Extract the (X, Y) coordinate from the center of the cell holding the provided text.  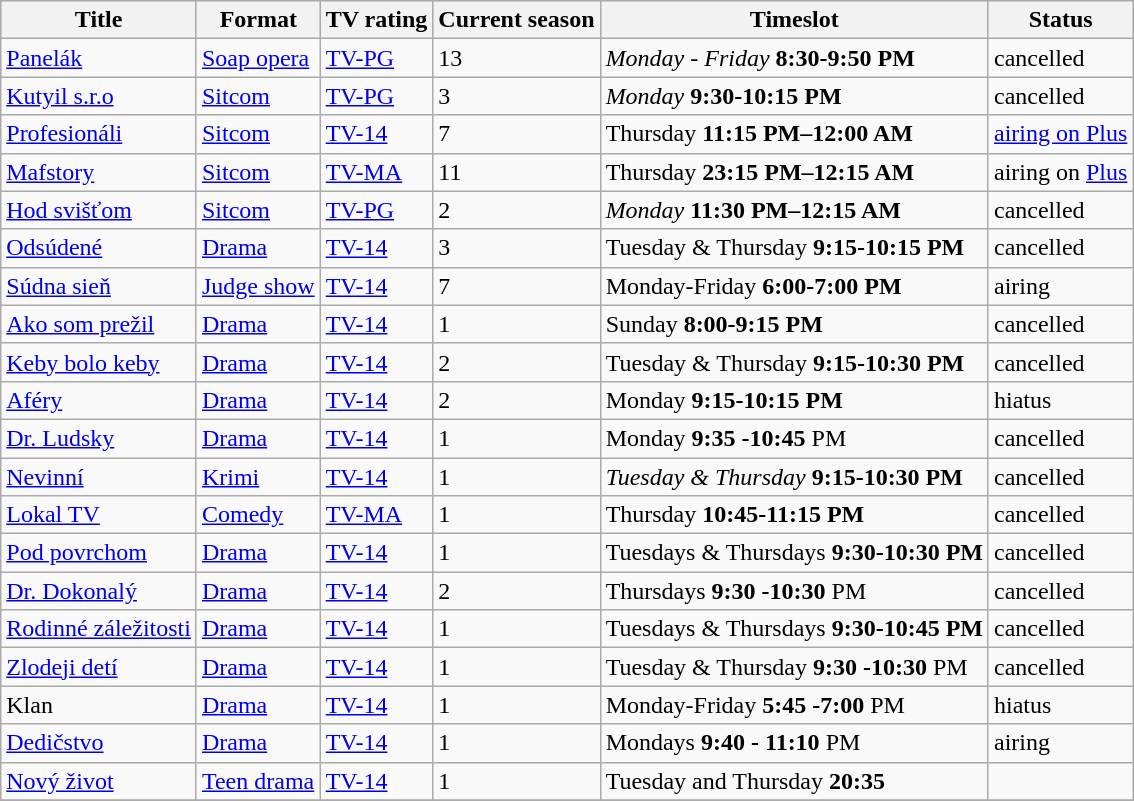
Format (258, 20)
Tuesdays & Thursdays 9:30-10:45 PM (794, 629)
Current season (516, 20)
Dedičstvo (99, 743)
Monday 9:30-10:15 PM (794, 96)
TV rating (376, 20)
Pod povrchom (99, 553)
Monday-Friday 6:00-7:00 PM (794, 286)
Zlodeji detí (99, 667)
Thursdays 9:30 -10:30 PM (794, 591)
Tuesday & Thursday 9:30 -10:30 PM (794, 667)
Nevinní (99, 477)
Tuesday & Thursday 9:15-10:15 PM (794, 248)
Keby bolo keby (99, 362)
11 (516, 172)
Panelák (99, 58)
Monday 11:30 PM–12:15 AM (794, 210)
13 (516, 58)
Status (1060, 20)
Timeslot (794, 20)
Lokal TV (99, 515)
Súdna sieň (99, 286)
Dr. Dokonalý (99, 591)
Comedy (258, 515)
Monday - Friday 8:30-9:50 PM (794, 58)
Krimi (258, 477)
Klan (99, 705)
Thursday 10:45-11:15 PM (794, 515)
Nový život (99, 781)
Profesionáli (99, 134)
Mondays 9:40 - 11:10 PM (794, 743)
Monday-Friday 5:45 -7:00 PM (794, 705)
Rodinné záležitosti (99, 629)
Tuesdays & Thursdays 9:30-10:30 PM (794, 553)
Kutyil s.r.o (99, 96)
Title (99, 20)
Odsúdené (99, 248)
Hod svišťom (99, 210)
Monday 9:35 -10:45 PM (794, 438)
Judge show (258, 286)
Teen drama (258, 781)
Soap opera (258, 58)
Tuesday and Thursday 20:35 (794, 781)
Thursday 11:15 PM–12:00 AM (794, 134)
Aféry (99, 400)
Mafstory (99, 172)
Sunday 8:00-9:15 PM (794, 324)
Dr. Ludsky (99, 438)
Thursday 23:15 PM–12:15 AM (794, 172)
Ako som prežil (99, 324)
Monday 9:15-10:15 PM (794, 400)
